Scan for the cell matching the given text and deliver its [X, Y] coordinate at center. 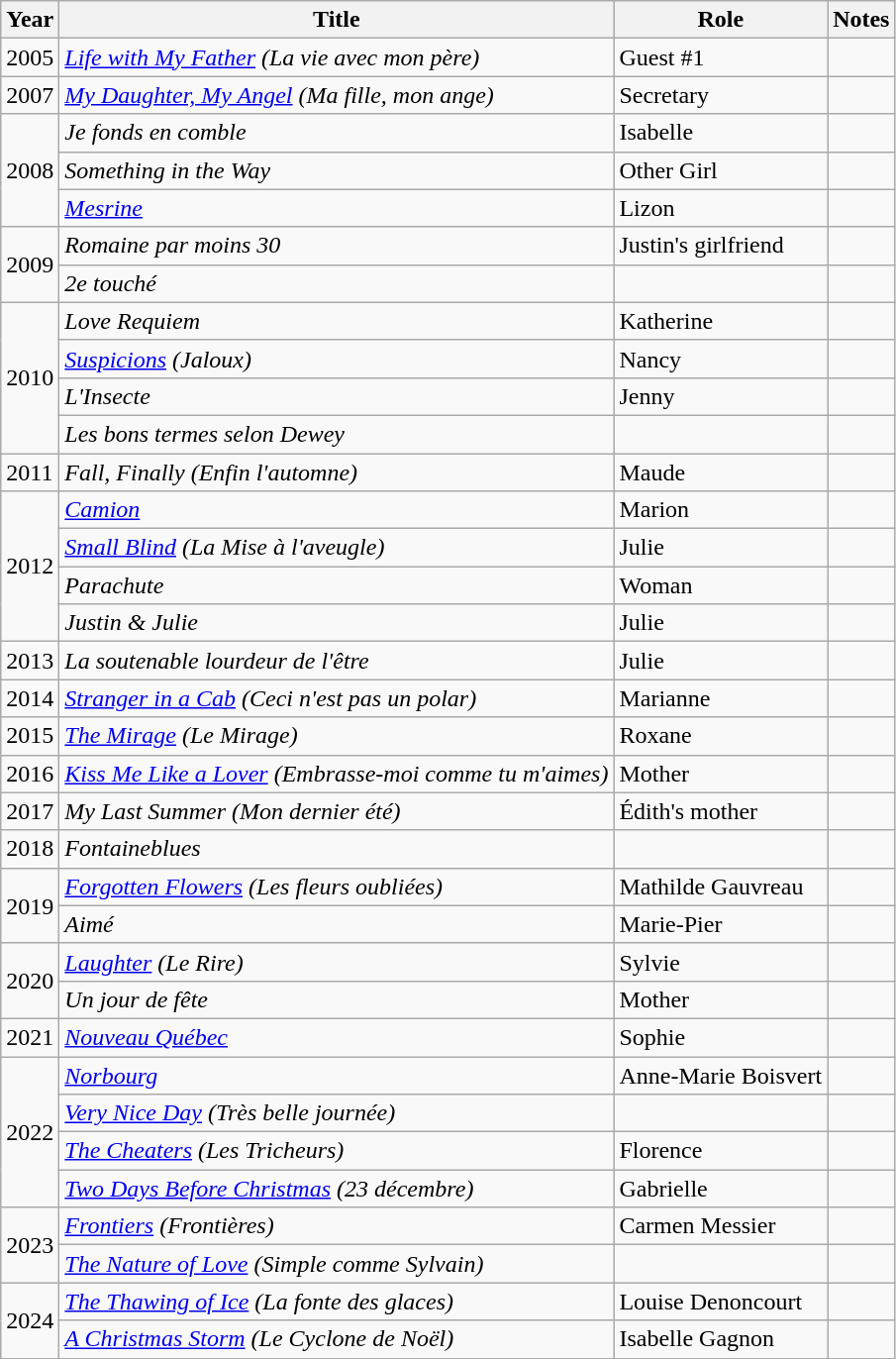
2015 [30, 736]
2007 [30, 95]
Frontiers (Frontières) [337, 1226]
2010 [30, 377]
2017 [30, 811]
Gabrielle [721, 1189]
2018 [30, 849]
Un jour de fête [337, 999]
Romaine par moins 30 [337, 246]
Notes [861, 20]
Nancy [721, 359]
2012 [30, 567]
Fontaineblues [337, 849]
Justin & Julie [337, 623]
2023 [30, 1245]
Forgotten Flowers (Les fleurs oubliées) [337, 887]
Sylvie [721, 962]
Secretary [721, 95]
L'Insecte [337, 396]
Marianne [721, 698]
Carmen Messier [721, 1226]
Isabelle Gagnon [721, 1339]
Je fonds en comble [337, 133]
A Christmas Storm (Le Cyclone de Noël) [337, 1339]
2e touché [337, 283]
Anne-Marie Boisvert [721, 1075]
Norbourg [337, 1075]
2024 [30, 1320]
Life with My Father (La vie avec mon père) [337, 57]
Guest #1 [721, 57]
Lizon [721, 208]
La soutenable lourdeur de l'être [337, 661]
Aimé [337, 924]
Sophie [721, 1037]
Other Girl [721, 170]
Year [30, 20]
Jenny [721, 396]
Something in the Way [337, 170]
Laughter (Le Rire) [337, 962]
Nouveau Québec [337, 1037]
Florence [721, 1151]
The Nature of Love (Simple comme Sylvain) [337, 1264]
Katherine [721, 321]
2020 [30, 981]
Justin's girlfriend [721, 246]
Stranger in a Cab (Ceci n'est pas un polar) [337, 698]
2022 [30, 1131]
Mathilde Gauvreau [721, 887]
2014 [30, 698]
My Daughter, My Angel (Ma fille, mon ange) [337, 95]
Fall, Finally (Enfin l'automne) [337, 472]
The Cheaters (Les Tricheurs) [337, 1151]
Suspicions (Jaloux) [337, 359]
My Last Summer (Mon dernier été) [337, 811]
2019 [30, 905]
2021 [30, 1037]
Title [337, 20]
Édith's mother [721, 811]
2009 [30, 264]
Very Nice Day (Très belle journée) [337, 1113]
Mesrine [337, 208]
Role [721, 20]
Roxane [721, 736]
The Mirage (Le Mirage) [337, 736]
Les bons termes selon Dewey [337, 434]
2016 [30, 774]
Louise Denoncourt [721, 1302]
2011 [30, 472]
Two Days Before Christmas (23 décembre) [337, 1189]
Love Requiem [337, 321]
Marion [721, 510]
2008 [30, 170]
Parachute [337, 585]
Camion [337, 510]
Isabelle [721, 133]
2013 [30, 661]
Kiss Me Like a Lover (Embrasse-moi comme tu m'aimes) [337, 774]
Marie-Pier [721, 924]
The Thawing of Ice (La fonte des glaces) [337, 1302]
2005 [30, 57]
Maude [721, 472]
Woman [721, 585]
Small Blind (La Mise à l'aveugle) [337, 548]
